Search for the cell housing the specified text and yield its (X, Y) center coordinate. 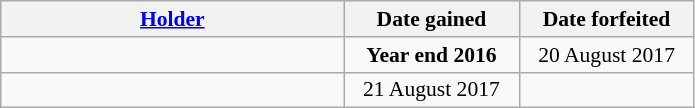
20 August 2017 (606, 55)
Date forfeited (606, 19)
Year end 2016 (432, 55)
21 August 2017 (432, 90)
Date gained (432, 19)
Holder (172, 19)
